Return (X, Y) of the center of cell containing provided text 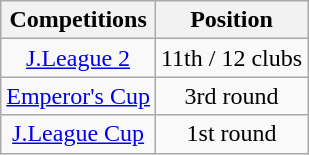
11th / 12 clubs (231, 58)
3rd round (231, 96)
Emperor's Cup (78, 96)
J.League 2 (78, 58)
Position (231, 20)
1st round (231, 134)
Competitions (78, 20)
J.League Cup (78, 134)
